Capture the cell that displays the provided text and extract its (x, y) central coordinate. 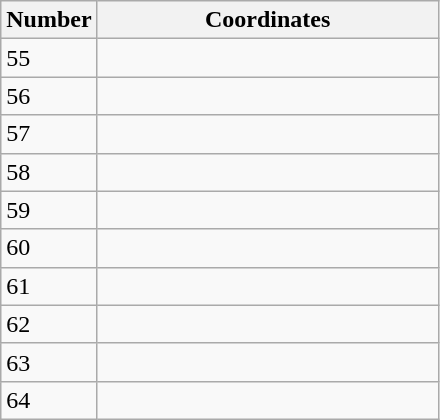
63 (49, 362)
59 (49, 210)
Number (49, 20)
61 (49, 286)
55 (49, 58)
60 (49, 248)
64 (49, 400)
Coordinates (268, 20)
62 (49, 324)
58 (49, 172)
57 (49, 134)
56 (49, 96)
